Identify which cell holds the provided text, then report its [X, Y] central coordinate. 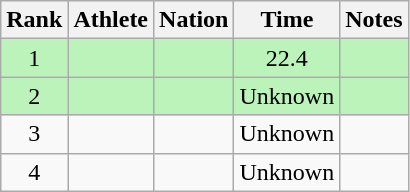
2 [34, 96]
22.4 [287, 58]
4 [34, 172]
Athlete [111, 20]
3 [34, 134]
1 [34, 58]
Time [287, 20]
Notes [374, 20]
Rank [34, 20]
Nation [194, 20]
